Output the (X, Y) coordinate of the center of the cell containing the given text.  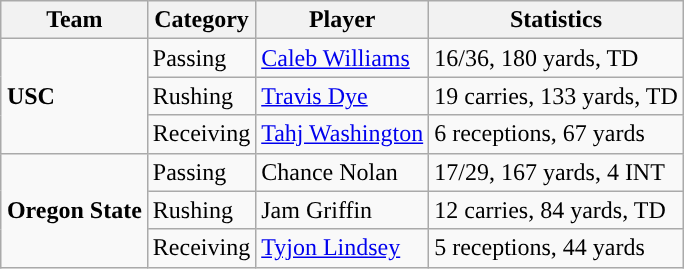
Jam Griffin (342, 210)
19 carries, 133 yards, TD (556, 96)
Team (74, 20)
Player (342, 20)
Oregon State (74, 210)
Tahj Washington (342, 134)
16/36, 180 yards, TD (556, 58)
Caleb Williams (342, 58)
Travis Dye (342, 96)
Category (201, 20)
USC (74, 96)
Tyjon Lindsey (342, 248)
12 carries, 84 yards, TD (556, 210)
Statistics (556, 20)
5 receptions, 44 yards (556, 248)
6 receptions, 67 yards (556, 134)
Chance Nolan (342, 172)
17/29, 167 yards, 4 INT (556, 172)
